Scan for the cell matching the given text and deliver its [x, y] coordinate at center. 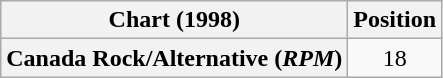
Canada Rock/Alternative (RPM) [174, 58]
Position [395, 20]
Chart (1998) [174, 20]
18 [395, 58]
